Return the (x, y) coordinate for the center point of the cell that contains the specified text.  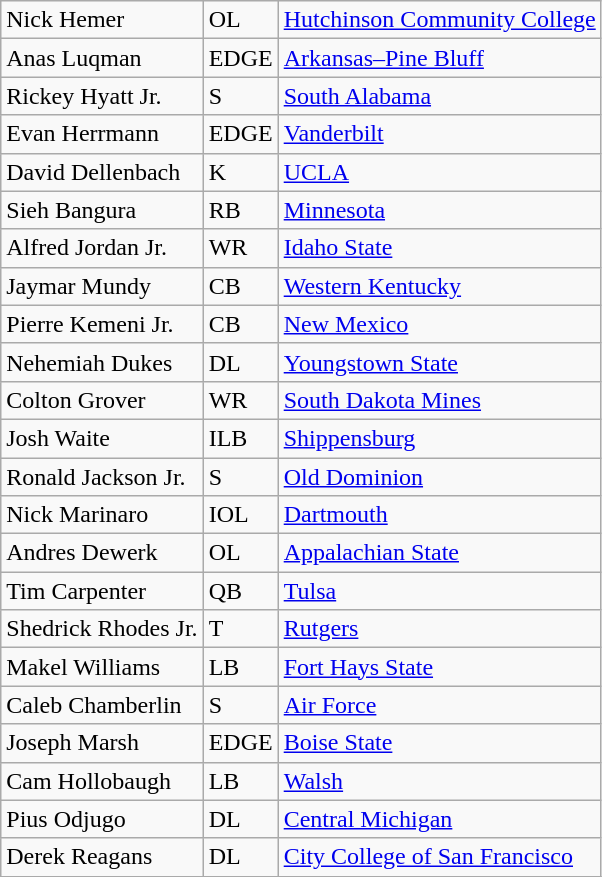
Joseph Marsh (102, 743)
Hutchinson Community College (440, 20)
Josh Waite (102, 438)
Anas Luqman (102, 58)
Makel Williams (102, 667)
Minnesota (440, 210)
Nick Hemer (102, 20)
Pierre Kemeni Jr. (102, 324)
Youngstown State (440, 362)
New Mexico (440, 324)
Shippensburg (440, 438)
T (240, 629)
Derek Reagans (102, 857)
Sieh Bangura (102, 210)
South Dakota Mines (440, 400)
Old Dominion (440, 477)
Rutgers (440, 629)
Boise State (440, 743)
David Dellenbach (102, 172)
Jaymar Mundy (102, 286)
UCLA (440, 172)
Pius Odjugo (102, 819)
ILB (240, 438)
City College of San Francisco (440, 857)
Colton Grover (102, 400)
Western Kentucky (440, 286)
Tim Carpenter (102, 591)
Cam Hollobaugh (102, 781)
Caleb Chamberlin (102, 705)
RB (240, 210)
Evan Herrmann (102, 134)
Appalachian State (440, 553)
Air Force (440, 705)
IOL (240, 515)
Dartmouth (440, 515)
Fort Hays State (440, 667)
Andres Dewerk (102, 553)
Central Michigan (440, 819)
Tulsa (440, 591)
K (240, 172)
Nick Marinaro (102, 515)
Idaho State (440, 248)
Vanderbilt (440, 134)
Alfred Jordan Jr. (102, 248)
Arkansas–Pine Bluff (440, 58)
Rickey Hyatt Jr. (102, 96)
Walsh (440, 781)
Ronald Jackson Jr. (102, 477)
Shedrick Rhodes Jr. (102, 629)
South Alabama (440, 96)
QB (240, 591)
Nehemiah Dukes (102, 362)
